For the text-containing cell, return its midpoint in [X, Y] coordinate format. 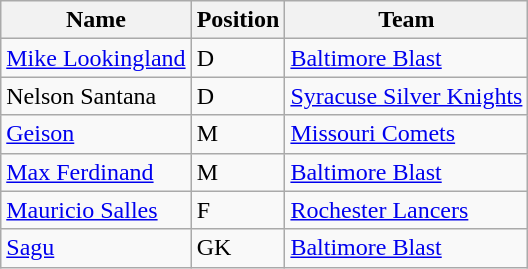
Missouri Comets [406, 134]
Syracuse Silver Knights [406, 96]
Sagu [96, 248]
Position [238, 20]
Max Ferdinand [96, 172]
Geison [96, 134]
Rochester Lancers [406, 210]
Mike Lookingland [96, 58]
Team [406, 20]
GK [238, 248]
Mauricio Salles [96, 210]
F [238, 210]
Name [96, 20]
Nelson Santana [96, 96]
